Scan for the cell matching the given text and deliver its [X, Y] coordinate at center. 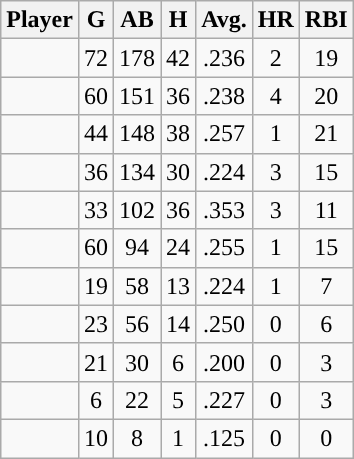
38 [178, 134]
7 [326, 286]
HR [276, 20]
Avg. [224, 20]
2 [276, 58]
.125 [224, 438]
134 [138, 172]
.255 [224, 248]
H [178, 20]
42 [178, 58]
.353 [224, 210]
58 [138, 286]
.236 [224, 58]
44 [96, 134]
33 [96, 210]
11 [326, 210]
.200 [224, 362]
13 [178, 286]
RBI [326, 20]
151 [138, 96]
56 [138, 324]
8 [138, 438]
72 [96, 58]
14 [178, 324]
G [96, 20]
24 [178, 248]
.238 [224, 96]
5 [178, 400]
4 [276, 96]
94 [138, 248]
.250 [224, 324]
102 [138, 210]
22 [138, 400]
148 [138, 134]
23 [96, 324]
AB [138, 20]
.227 [224, 400]
178 [138, 58]
20 [326, 96]
Player [40, 20]
10 [96, 438]
.257 [224, 134]
